Determine the [x, y] coordinate at the center of the cell enclosing the given text.  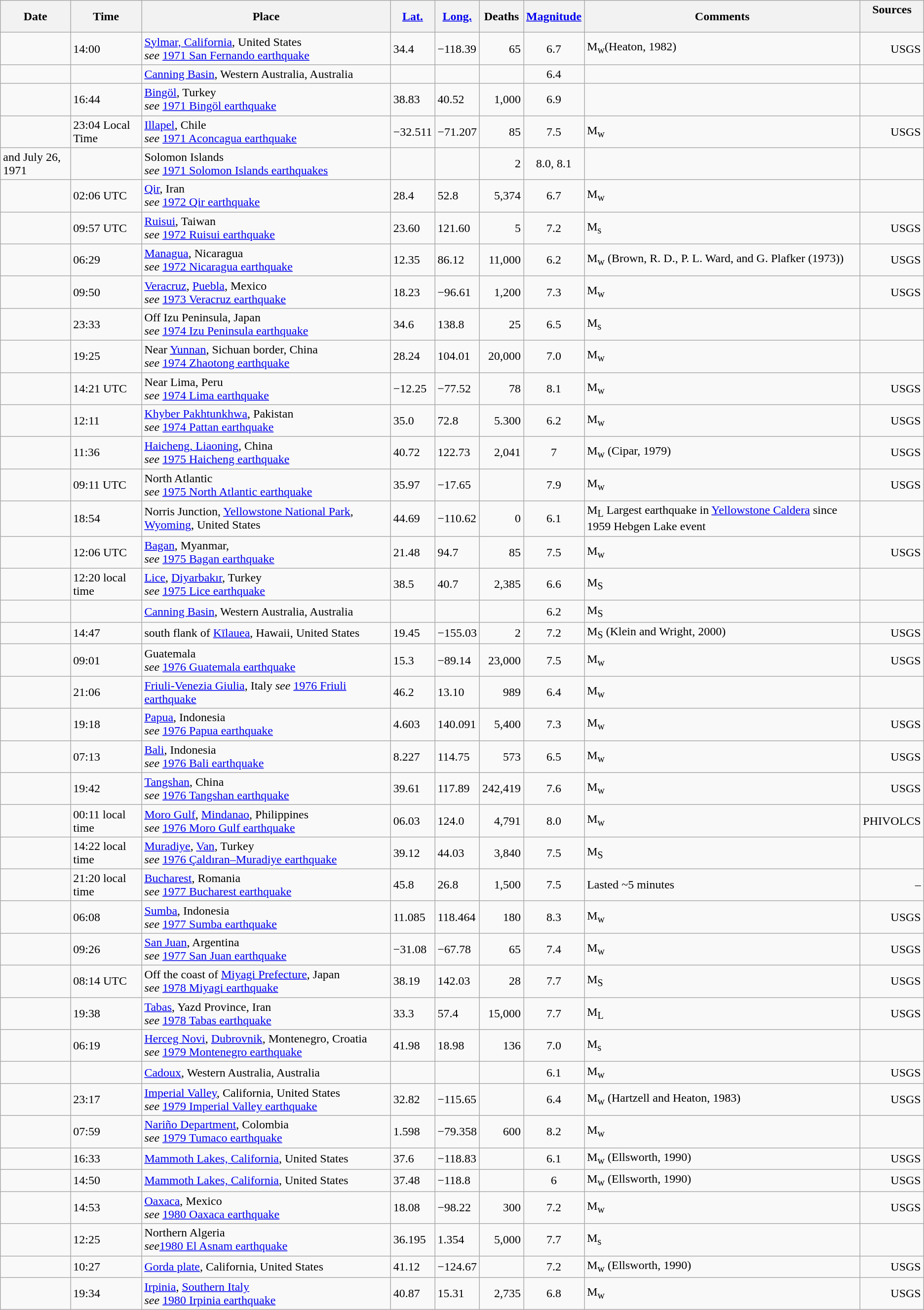
09:26 [106, 949]
Guatemala see 1976 Guatemala earthquake [266, 660]
09:50 [106, 292]
09:11 UTC [106, 485]
−67.78 [457, 949]
Time [106, 17]
1,200 [501, 292]
5,400 [501, 725]
7.9 [554, 485]
11:36 [106, 453]
San Juan, Argentinasee 1977 San Juan earthquake [266, 949]
44.03 [457, 853]
23,000 [501, 660]
21.48 [413, 552]
Haicheng, Liaoning, Chinasee 1975 Haicheng earthquake [266, 453]
12:25 [106, 1240]
600 [501, 1131]
14:00 [106, 48]
Qir, Iran see 1972 Qir earthquake [266, 195]
34.4 [413, 48]
40.52 [457, 100]
09:57 UTC [106, 228]
Tabas, Yazd Province, Iransee 1978 Tabas earthquake [266, 1014]
Bingöl, Turkey see 1971 Bingöl earthquake [266, 100]
57.4 [457, 1014]
35.0 [413, 421]
11,000 [501, 260]
1.354 [457, 1240]
Lice, Diyarbakır, Turkeysee 1975 Lice earthquake [266, 584]
5 [501, 228]
140.091 [457, 725]
Magnitude [554, 17]
0 [501, 518]
– [892, 885]
Long. [457, 17]
Sumba, Indonesiasee 1977 Sumba earthquake [266, 917]
Date [36, 17]
06:08 [106, 917]
Veracruz, Puebla, Mexicosee 1973 Veracruz earthquake [266, 292]
−115.65 [457, 1100]
21:06 [106, 692]
south flank of Kīlauea, Hawaii, United States [266, 633]
46.2 [413, 692]
6.8 [554, 1293]
138.8 [457, 324]
19:38 [106, 1014]
Bali, Indonesia see 1976 Bali earthquake [266, 756]
5,000 [501, 1240]
136 [501, 1045]
4,791 [501, 820]
32.82 [413, 1100]
242,419 [501, 789]
and July 26, 1971 [36, 164]
15.3 [413, 660]
00:11 local time [106, 820]
3,840 [501, 853]
8.2 [554, 1131]
34.6 [413, 324]
45.8 [413, 885]
35.97 [413, 485]
6 [554, 1181]
19:18 [106, 725]
North Atlanticsee 1975 North Atlantic earthquake [266, 485]
28.24 [413, 356]
Ruisui, Taiwan see 1972 Ruisui earthquake [266, 228]
14:21 UTC [106, 388]
21:20 local time [106, 885]
39.12 [413, 853]
72.8 [457, 421]
Moro Gulf, Mindanao, Philippinessee 1976 Moro Gulf earthquake [266, 820]
18.23 [413, 292]
06:19 [106, 1045]
15.31 [457, 1293]
Mw (Hartzell and Heaton, 1983) [723, 1100]
−32.511 [413, 131]
122.73 [457, 453]
14:47 [106, 633]
8.0 [554, 820]
06.03 [413, 820]
−71.207 [457, 131]
2,041 [501, 453]
40.87 [413, 1293]
78 [501, 388]
2,385 [501, 584]
08:14 UTC [106, 981]
18.98 [457, 1045]
ML Largest earthquake in Yellowstone Caldera since 1959 Hebgen Lake event [723, 518]
Papua, Indonesiasee 1976 Papua earthquake [266, 725]
33.3 [413, 1014]
Near Yunnan, Sichuan border, Chinasee 1974 Zhaotong earthquake [266, 356]
14:53 [106, 1207]
Khyber Pakhtunkhwa, Pakistansee 1974 Pattan earthquake [266, 421]
7.6 [554, 789]
Comments [723, 17]
12:11 [106, 421]
Nariño Department, Colombiasee 1979 Tumaco earthquake [266, 1131]
11.085 [413, 917]
Deaths [501, 17]
121.60 [457, 228]
142.03 [457, 981]
25 [501, 324]
36.195 [413, 1240]
Mw (Cipar, 1979) [723, 453]
Gorda plate, California, United States [266, 1267]
5.300 [501, 421]
−79.358 [457, 1131]
20,000 [501, 356]
23:04 Local Time [106, 131]
18.08 [413, 1207]
Imperial Valley, California, United Statessee 1979 Imperial Valley earthquake [266, 1100]
573 [501, 756]
07:59 [106, 1131]
−96.61 [457, 292]
114.75 [457, 756]
16:33 [106, 1158]
ML [723, 1014]
−31.08 [413, 949]
37.48 [413, 1181]
8.1 [554, 388]
Tangshan, Chinasee 1976 Tangshan earthquake [266, 789]
10:27 [106, 1267]
Off the coast of Miyagi Prefecture, Japansee 1978 Miyagi earthquake [266, 981]
−155.03 [457, 633]
Lat. [413, 17]
06:29 [106, 260]
41.12 [413, 1267]
−118.39 [457, 48]
19.45 [413, 633]
14:22 local time [106, 853]
07:13 [106, 756]
4.603 [413, 725]
5,374 [501, 195]
Near Lima, Perusee 1974 Lima earthquake [266, 388]
86.12 [457, 260]
44.69 [413, 518]
Norris Junction, Yellowstone National Park, Wyoming, United States [266, 518]
40.72 [413, 453]
Muradiye, Van, Turkey see 1976 Çaldıran–Muradiye earthquake [266, 853]
Irpinia, Southern Italy see 1980 Irpinia earthquake [266, 1293]
23:33 [106, 324]
1,500 [501, 885]
−12.25 [413, 388]
41.98 [413, 1045]
8.0, 8.1 [554, 164]
MS (Klein and Wright, 2000) [723, 633]
26.8 [457, 885]
989 [501, 692]
124.0 [457, 820]
28 [501, 981]
1,000 [501, 100]
Place [266, 17]
−124.67 [457, 1267]
−17.65 [457, 485]
38.5 [413, 584]
2,735 [501, 1293]
Solomon Islands see 1971 Solomon Islands earthquakes [266, 164]
Cadoux, Western Australia, Australia [266, 1073]
8.3 [554, 917]
19:25 [106, 356]
12:06 UTC [106, 552]
Northern Algeria see1980 El Asnam earthquake [266, 1240]
Bucharest, Romania see 1977 Bucharest earthquake [266, 885]
118.464 [457, 917]
−98.22 [457, 1207]
40.7 [457, 584]
02:06 UTC [106, 195]
Friuli-Venezia Giulia, Italy see 1976 Friuli earthquake [266, 692]
16:44 [106, 100]
15,000 [501, 1014]
117.89 [457, 789]
52.8 [457, 195]
7.4 [554, 949]
Sources [892, 17]
Lasted ~5 minutes [723, 885]
23:17 [106, 1100]
Mw(Heaton, 1982) [723, 48]
−89.14 [457, 660]
−110.62 [457, 518]
−118.83 [457, 1158]
Herceg Novi, Dubrovnik, Montenegro, Croatiasee 1979 Montenegro earthquake [266, 1045]
1.598 [413, 1131]
6.9 [554, 100]
19:34 [106, 1293]
13.10 [457, 692]
6.6 [554, 584]
Oaxaca, Mexicosee 1980 Oaxaca earthquake [266, 1207]
37.6 [413, 1158]
23.60 [413, 228]
300 [501, 1207]
18:54 [106, 518]
12:20 local time [106, 584]
28.4 [413, 195]
Off Izu Peninsula, Japansee 1974 Izu Peninsula earthquake [266, 324]
180 [501, 917]
Illapel, Chile see 1971 Aconcagua earthquake [266, 131]
PHIVOLCS [892, 820]
14:50 [106, 1181]
8.227 [413, 756]
7 [554, 453]
Mw (Brown, R. D., P. L. Ward, and G. Plafker (1973)) [723, 260]
Managua, Nicaragua see 1972 Nicaragua earthquake [266, 260]
Bagan, Myanmar, see 1975 Bagan earthquake [266, 552]
38.19 [413, 981]
−118.8 [457, 1181]
09:01 [106, 660]
39.61 [413, 789]
38.83 [413, 100]
−77.52 [457, 388]
94.7 [457, 552]
104.01 [457, 356]
12.35 [413, 260]
Sylmar, California, United Statessee 1971 San Fernando earthquake [266, 48]
19:42 [106, 789]
